Detect which cell encompasses the target text, then output its (X, Y) center coordinate. 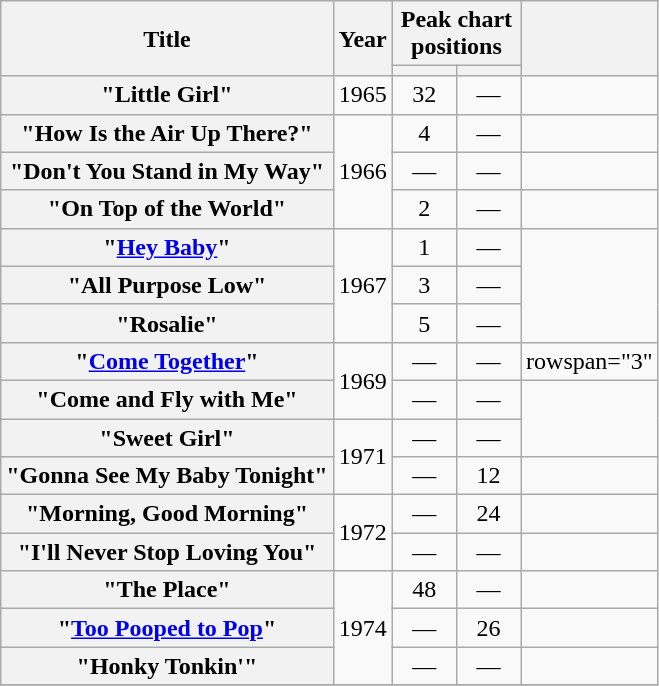
1974 (362, 628)
4 (424, 133)
1965 (362, 95)
rowspan="3" (590, 361)
"Don't You Stand in My Way" (167, 171)
"Come and Fly with Me" (167, 399)
"Morning, Good Morning" (167, 514)
1966 (362, 171)
"Hey Baby" (167, 247)
Peak chart positions (456, 34)
Title (167, 38)
"I'll Never Stop Loving You" (167, 552)
"All Purpose Low" (167, 285)
"Little Girl" (167, 95)
"The Place" (167, 590)
"Too Pooped to Pop" (167, 628)
"How Is the Air Up There?" (167, 133)
5 (424, 323)
3 (424, 285)
1969 (362, 380)
2 (424, 209)
32 (424, 95)
Year (362, 38)
"Come Together" (167, 361)
"Sweet Girl" (167, 437)
26 (488, 628)
12 (488, 476)
24 (488, 514)
48 (424, 590)
1967 (362, 285)
"On Top of the World" (167, 209)
1 (424, 247)
1972 (362, 533)
"Rosalie" (167, 323)
"Honky Tonkin'" (167, 666)
"Gonna See My Baby Tonight" (167, 476)
1971 (362, 456)
